Determine the [X, Y] coordinate at the center of the cell enclosing the given text.  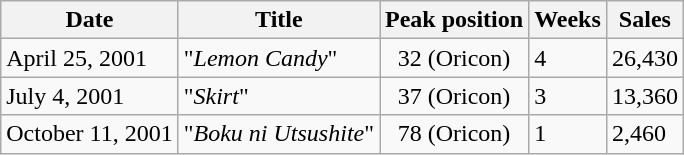
78 (Oricon) [454, 134]
37 (Oricon) [454, 96]
October 11, 2001 [90, 134]
"Lemon Candy" [278, 58]
4 [568, 58]
Title [278, 20]
26,430 [644, 58]
Date [90, 20]
July 4, 2001 [90, 96]
32 (Oricon) [454, 58]
13,360 [644, 96]
2,460 [644, 134]
Sales [644, 20]
Peak position [454, 20]
Weeks [568, 20]
"Boku ni Utsushite" [278, 134]
1 [568, 134]
"Skirt" [278, 96]
3 [568, 96]
April 25, 2001 [90, 58]
